Return the [X, Y] coordinate for the center point of the cell that contains the specified text.  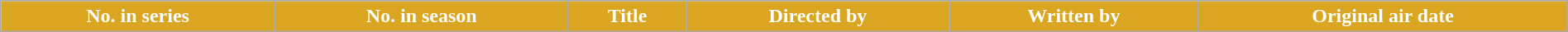
Original air date [1383, 16]
No. in season [422, 16]
Written by [1073, 16]
No. in series [138, 16]
Title [627, 16]
Directed by [818, 16]
